From the cell containing the given text, extract its center point as [x, y] coordinate. 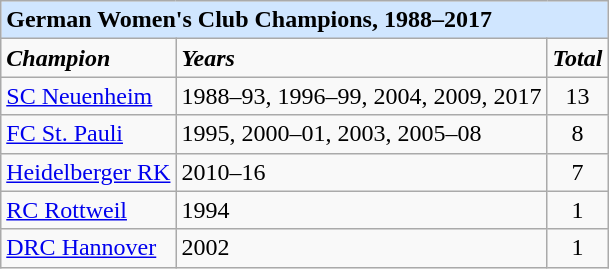
2002 [362, 248]
RC Rottweil [88, 210]
13 [578, 96]
Years [362, 58]
Total [578, 58]
1994 [362, 210]
German Women's Club Champions, 1988–2017 [304, 20]
7 [578, 172]
2010–16 [362, 172]
Heidelberger RK [88, 172]
8 [578, 134]
Champion [88, 58]
1995, 2000–01, 2003, 2005–08 [362, 134]
FC St. Pauli [88, 134]
DRC Hannover [88, 248]
1988–93, 1996–99, 2004, 2009, 2017 [362, 96]
SC Neuenheim [88, 96]
